Output the (X, Y) coordinate of the center of the cell containing the given text.  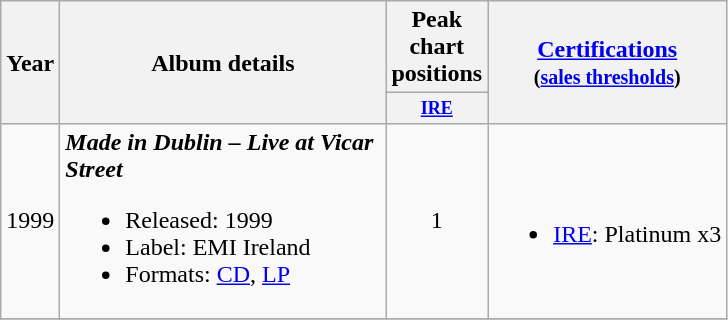
Year (30, 62)
IRE (437, 108)
Peak chart positions (437, 47)
Certifications(sales thresholds) (608, 62)
Album details (223, 62)
1999 (30, 221)
Made in Dublin – Live at Vicar StreetReleased: 1999Label: EMI IrelandFormats: CD, LP (223, 221)
1 (437, 221)
IRE: Platinum x3 (608, 221)
